Capture the cell that displays the provided text and extract its (x, y) central coordinate. 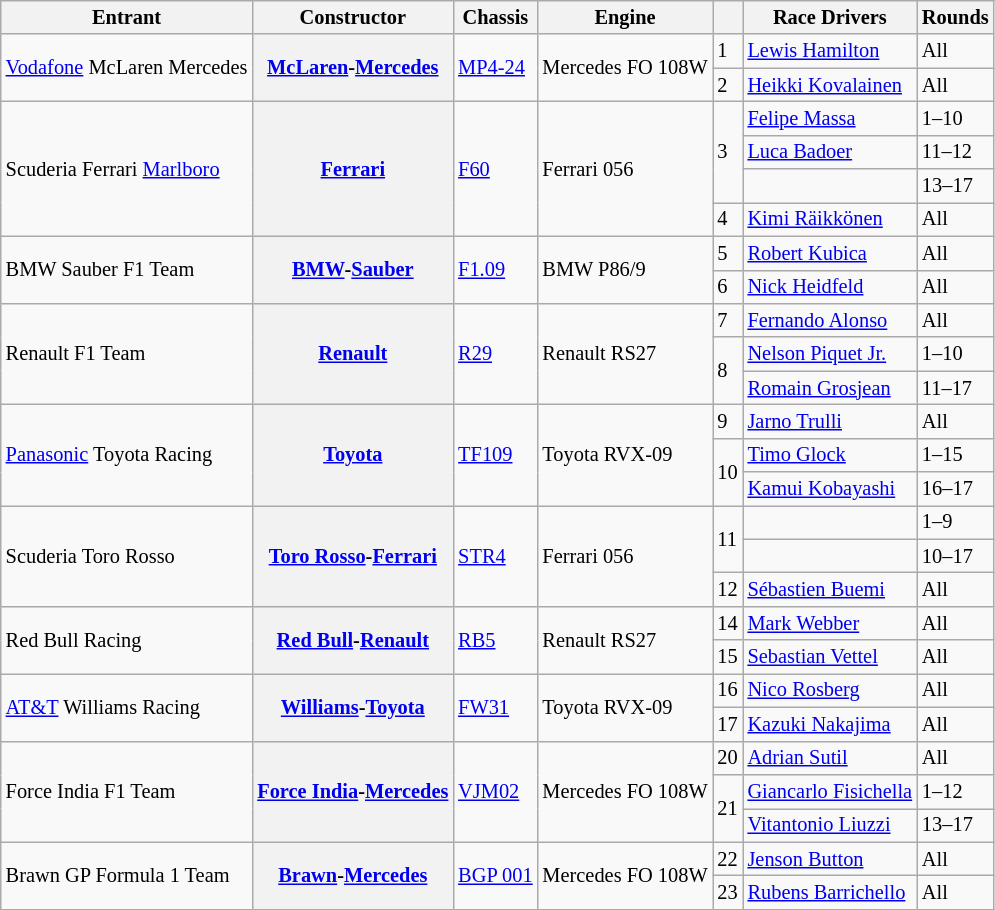
21 (728, 808)
Sébastien Buemi (830, 589)
2 (728, 85)
R29 (495, 354)
Engine (626, 17)
9 (728, 421)
Nico Rosberg (830, 690)
5 (728, 253)
16 (728, 690)
1–12 (956, 791)
McLaren-Mercedes (352, 68)
Kamui Kobayashi (830, 489)
Lewis Hamilton (830, 51)
Kimi Räikkönen (830, 219)
Toyota (352, 454)
Red Bull Racing (127, 640)
Chassis (495, 17)
10–17 (956, 556)
8 (728, 370)
Heikki Kovalainen (830, 85)
Sebastian Vettel (830, 657)
Entrant (127, 17)
23 (728, 892)
16–17 (956, 489)
BMW-Sauber (352, 270)
11 (728, 538)
Scuderia Ferrari Marlboro (127, 168)
Ferrari (352, 168)
Nick Heidfeld (830, 287)
F1.09 (495, 270)
10 (728, 472)
Renault (352, 354)
Brawn-Mercedes (352, 876)
Rubens Barrichello (830, 892)
Jenson Button (830, 859)
BGP 001 (495, 876)
22 (728, 859)
Giancarlo Fisichella (830, 791)
RB5 (495, 640)
Vodafone McLaren Mercedes (127, 68)
15 (728, 657)
1–15 (956, 455)
1–9 (956, 522)
STR4 (495, 556)
4 (728, 219)
Williams-Toyota (352, 706)
11–17 (956, 388)
Constructor (352, 17)
11–12 (956, 152)
20 (728, 758)
Red Bull-Renault (352, 640)
MP4-24 (495, 68)
Toro Rosso-Ferrari (352, 556)
TF109 (495, 454)
Brawn GP Formula 1 Team (127, 876)
6 (728, 287)
FW31 (495, 706)
Robert Kubica (830, 253)
Force India F1 Team (127, 792)
AT&T Williams Racing (127, 706)
BMW P86/9 (626, 270)
Adrian Sutil (830, 758)
Scuderia Toro Rosso (127, 556)
Mark Webber (830, 623)
12 (728, 589)
17 (728, 724)
Luca Badoer (830, 152)
Jarno Trulli (830, 421)
Romain Grosjean (830, 388)
Race Drivers (830, 17)
Nelson Piquet Jr. (830, 354)
Rounds (956, 17)
Force India-Mercedes (352, 792)
14 (728, 623)
Fernando Alonso (830, 320)
Felipe Massa (830, 118)
Kazuki Nakajima (830, 724)
3 (728, 152)
F60 (495, 168)
VJM02 (495, 792)
1 (728, 51)
BMW Sauber F1 Team (127, 270)
Timo Glock (830, 455)
Vitantonio Liuzzi (830, 825)
Panasonic Toyota Racing (127, 454)
7 (728, 320)
Renault F1 Team (127, 354)
